Pinpoint the cell where the given text exists, returning its (X, Y) midpoint coordinate. 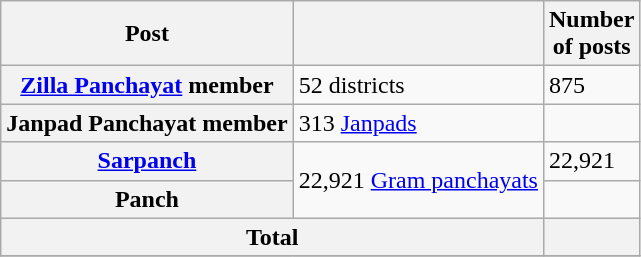
875 (591, 85)
Zilla Panchayat member (147, 85)
52 districts (418, 85)
Sarpanch (147, 161)
22,921 (591, 161)
22,921 Gram panchayats (418, 180)
Total (272, 237)
Post (147, 34)
313 Janpads (418, 123)
Janpad Panchayat member (147, 123)
Numberof posts (591, 34)
Panch (147, 199)
